Pinpoint the cell where the given text exists, returning its [X, Y] midpoint coordinate. 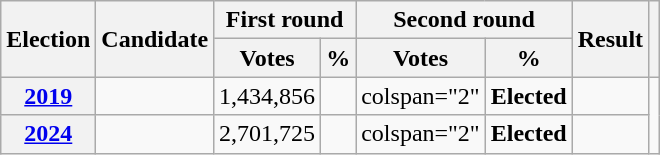
2019 [48, 96]
Candidate [155, 39]
2,701,725 [268, 134]
Second round [464, 20]
2024 [48, 134]
Result [610, 39]
Election [48, 39]
First round [285, 20]
1,434,856 [268, 96]
